Scan for the cell matching the given text and deliver its (x, y) coordinate at center. 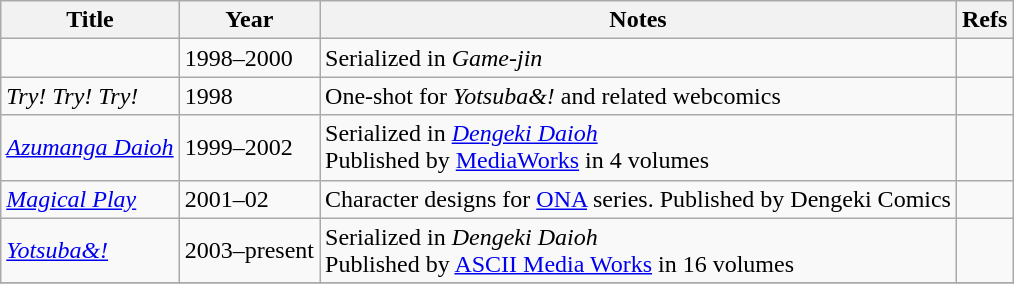
Character designs for ONA series. Published by Dengeki Comics (638, 199)
Yotsuba&! (90, 250)
1999–2002 (249, 148)
Try! Try! Try! (90, 96)
One-shot for Yotsuba&! and related webcomics (638, 96)
Refs (984, 20)
Azumanga Daioh (90, 148)
Notes (638, 20)
Year (249, 20)
2003–present (249, 250)
Title (90, 20)
Serialized in Dengeki DaiohPublished by MediaWorks in 4 volumes (638, 148)
1998 (249, 96)
1998–2000 (249, 58)
Magical Play (90, 199)
Serialized in Dengeki DaiohPublished by ASCII Media Works in 16 volumes (638, 250)
2001–02 (249, 199)
Serialized in Game-jin (638, 58)
